Identify which cell holds the provided text, then report its (x, y) central coordinate. 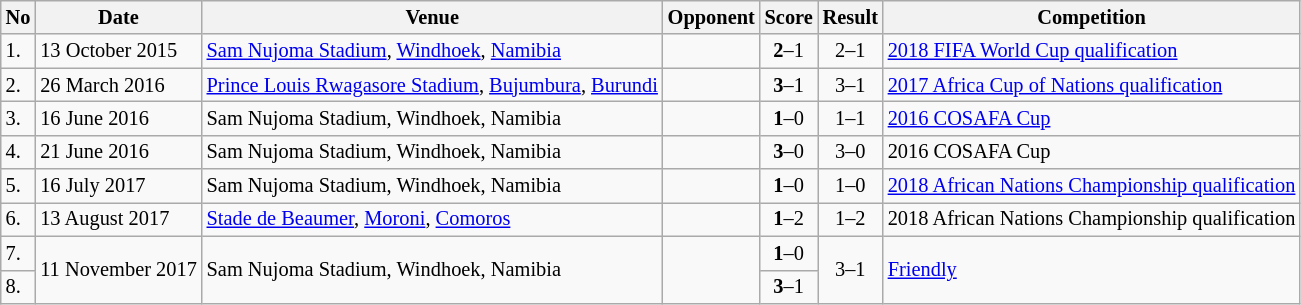
1. (18, 51)
8. (18, 287)
2018 FIFA World Cup qualification (1092, 51)
16 July 2017 (118, 186)
Venue (432, 17)
No (18, 17)
11 November 2017 (118, 270)
2. (18, 85)
2017 Africa Cup of Nations qualification (1092, 85)
Stade de Beaumer, Moroni, Comoros (432, 219)
Friendly (1092, 270)
Prince Louis Rwagasore Stadium, Bujumbura, Burundi (432, 85)
13 August 2017 (118, 219)
5. (18, 186)
3. (18, 118)
16 June 2016 (118, 118)
21 June 2016 (118, 152)
7. (18, 253)
6. (18, 219)
Date (118, 17)
13 October 2015 (118, 51)
Result (850, 17)
1–1 (850, 118)
Competition (1092, 17)
Score (789, 17)
26 March 2016 (118, 85)
Opponent (712, 17)
4. (18, 152)
